Provide the [X, Y] coordinate of the cell's center where the given text is located.  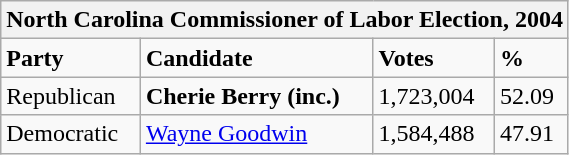
1,723,004 [434, 96]
1,584,488 [434, 134]
47.91 [532, 134]
Votes [434, 58]
Candidate [256, 58]
Democratic [71, 134]
Republican [71, 96]
Cherie Berry (inc.) [256, 96]
Party [71, 58]
North Carolina Commissioner of Labor Election, 2004 [285, 20]
Wayne Goodwin [256, 134]
52.09 [532, 96]
% [532, 58]
